For the text-containing cell, return its midpoint in [X, Y] coordinate format. 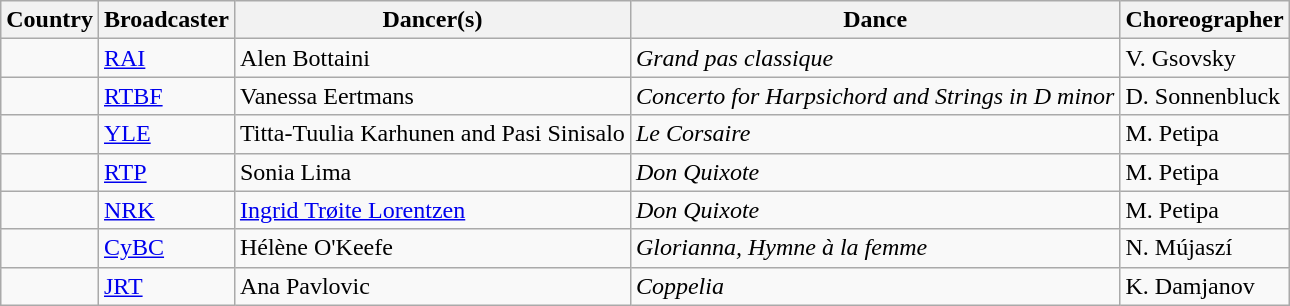
Dance [875, 20]
Broadcaster [166, 20]
Glorianna, Hymne à la femme [875, 248]
Dancer(s) [432, 20]
Vanessa Eertmans [432, 96]
RAI [166, 58]
Hélène O'Keefe [432, 248]
RTBF [166, 96]
CyBC [166, 248]
RTP [166, 172]
N. Mújaszí [1204, 248]
Sonia Lima [432, 172]
D. Sonnenbluck [1204, 96]
Coppelia [875, 286]
Alen Bottaini [432, 58]
Ana Pavlovic [432, 286]
YLE [166, 134]
Titta-Tuulia Karhunen and Pasi Sinisalo [432, 134]
Choreographer [1204, 20]
NRK [166, 210]
Concerto for Harpsichord and Strings in D minor [875, 96]
JRT [166, 286]
K. Damjanov [1204, 286]
V. Gsovsky [1204, 58]
Ingrid Trøite Lorentzen [432, 210]
Country [50, 20]
Le Corsaire [875, 134]
Grand pas classique [875, 58]
